Identify which cell holds the provided text, then report its (X, Y) central coordinate. 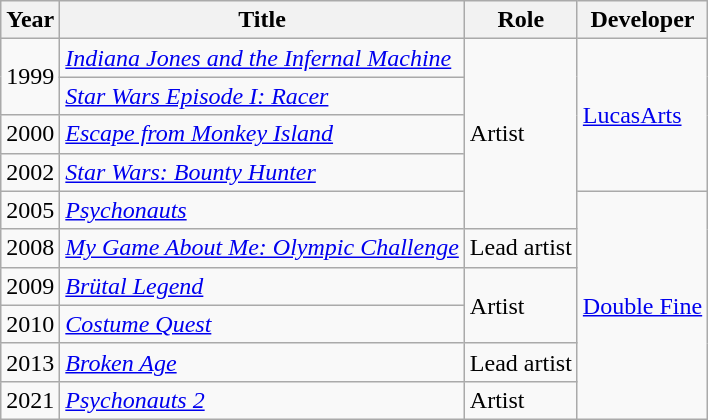
2002 (30, 172)
My Game About Me: Olympic Challenge (262, 248)
Double Fine (642, 305)
Year (30, 20)
LucasArts (642, 115)
Brütal Legend (262, 286)
Developer (642, 20)
Psychonauts (262, 210)
Psychonauts 2 (262, 400)
Costume Quest (262, 324)
2013 (30, 362)
Star Wars: Bounty Hunter (262, 172)
Star Wars Episode I: Racer (262, 96)
2009 (30, 286)
2008 (30, 248)
Title (262, 20)
Broken Age (262, 362)
Escape from Monkey Island (262, 134)
Role (520, 20)
2005 (30, 210)
Indiana Jones and the Infernal Machine (262, 58)
2010 (30, 324)
2021 (30, 400)
1999 (30, 77)
2000 (30, 134)
